Output the (x, y) coordinate of the center of the cell containing the given text.  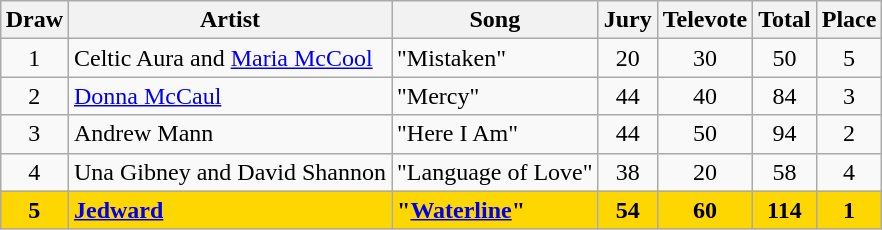
60 (704, 210)
Total (785, 20)
"Waterline" (496, 210)
"Mistaken" (496, 58)
Jury (628, 20)
58 (785, 172)
Artist (230, 20)
Una Gibney and David Shannon (230, 172)
"Mercy" (496, 96)
Song (496, 20)
Place (849, 20)
Televote (704, 20)
94 (785, 134)
"Language of Love" (496, 172)
84 (785, 96)
Jedward (230, 210)
Andrew Mann (230, 134)
Donna McCaul (230, 96)
54 (628, 210)
"Here I Am" (496, 134)
38 (628, 172)
40 (704, 96)
114 (785, 210)
Celtic Aura and Maria McCool (230, 58)
Draw (34, 20)
30 (704, 58)
